Identify which cell holds the provided text, then report its (x, y) central coordinate. 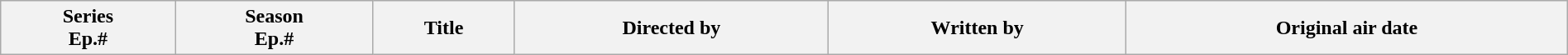
SeasonEp.# (275, 28)
SeriesEp.# (88, 28)
Title (443, 28)
Directed by (672, 28)
Written by (978, 28)
Original air date (1347, 28)
